Return [X, Y] of the center of cell containing provided text 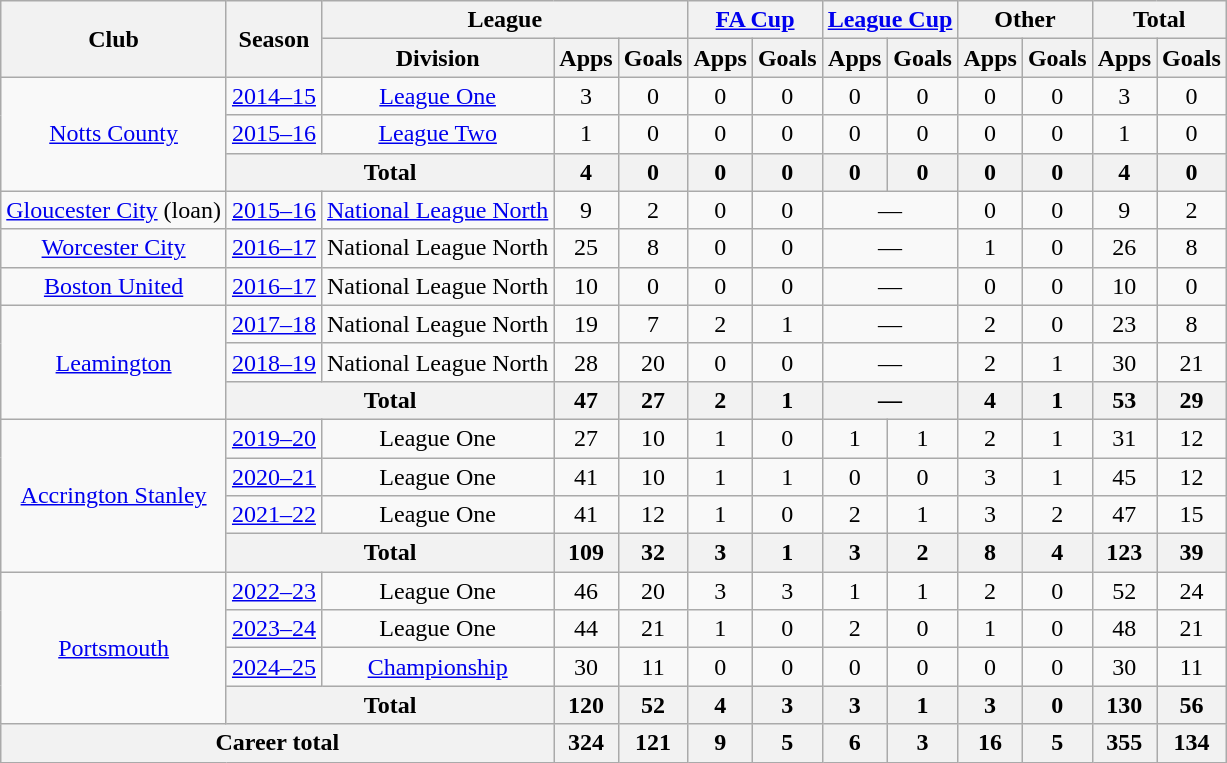
130 [1124, 705]
Championship [437, 667]
League Two [437, 134]
26 [1124, 248]
2021–22 [274, 515]
39 [1192, 553]
Club [114, 39]
56 [1192, 705]
Portsmouth [114, 648]
League [504, 20]
28 [586, 362]
32 [653, 553]
45 [1124, 477]
Boston United [114, 286]
109 [586, 553]
Season [274, 39]
FA Cup [755, 20]
324 [586, 743]
48 [1124, 629]
31 [1124, 438]
23 [1124, 324]
15 [1192, 515]
2020–21 [274, 477]
355 [1124, 743]
46 [586, 591]
134 [1192, 743]
2017–18 [274, 324]
120 [586, 705]
Notts County [114, 134]
44 [586, 629]
Worcester City [114, 248]
2024–25 [274, 667]
Division [437, 58]
6 [854, 743]
Gloucester City (loan) [114, 210]
2014–15 [274, 96]
7 [653, 324]
123 [1124, 553]
29 [1192, 400]
League Cup [890, 20]
121 [653, 743]
Career total [278, 743]
Other [1025, 20]
19 [586, 324]
2023–24 [274, 629]
25 [586, 248]
53 [1124, 400]
Accrington Stanley [114, 495]
16 [990, 743]
24 [1192, 591]
Leamington [114, 362]
2022–23 [274, 591]
2019–20 [274, 438]
2018–19 [274, 362]
